Search for the cell housing the specified text and yield its (X, Y) center coordinate. 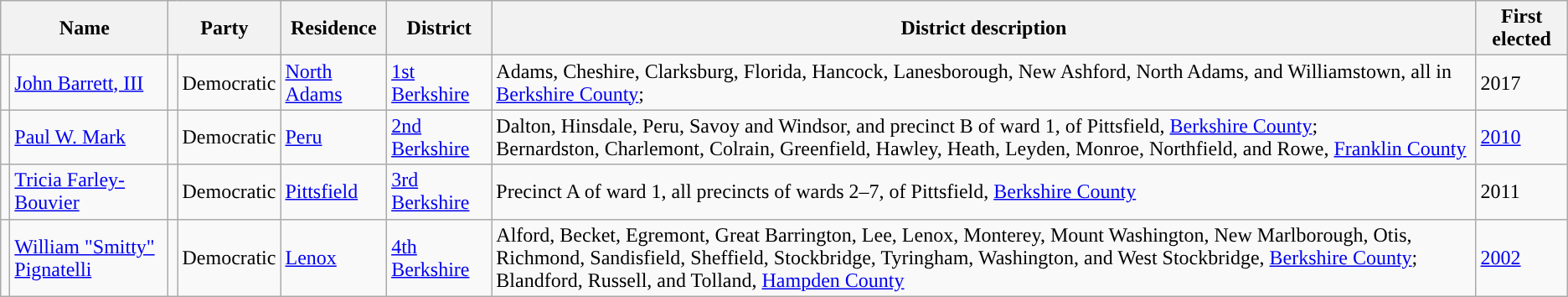
2nd Berkshire (439, 138)
2010 (1521, 138)
2011 (1521, 191)
1st Berkshire (439, 82)
Pittsfield (333, 191)
3rd Berkshire (439, 191)
Tricia Farley-Bouvier (89, 191)
First elected (1521, 29)
William "Smitty" Pignatelli (89, 258)
Name (85, 29)
District description (983, 29)
North Adams (333, 82)
Adams, Cheshire, Clarksburg, Florida, Hancock, Lanesborough, New Ashford, North Adams, and Williamstown, all in Berkshire County; (983, 82)
Peru (333, 138)
4th Berkshire (439, 258)
2002 (1521, 258)
Lenox (333, 258)
Paul W. Mark (89, 138)
Precinct A of ward 1, all precincts of wards 2–7, of Pittsfield, Berkshire County (983, 191)
2017 (1521, 82)
Party (224, 29)
John Barrett, III (89, 82)
District (439, 29)
Residence (333, 29)
